Provide the [x, y] coordinate of the cell's center where the given text is located.  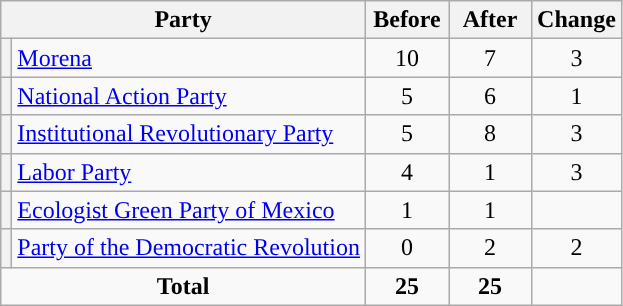
Labor Party [189, 172]
10 [406, 58]
7 [490, 58]
0 [406, 248]
4 [406, 172]
Institutional Revolutionary Party [189, 134]
After [490, 20]
Change [577, 20]
Total [184, 286]
Party [184, 20]
Party of the Democratic Revolution [189, 248]
Ecologist Green Party of Mexico [189, 210]
8 [490, 134]
Morena [189, 58]
National Action Party [189, 96]
Before [406, 20]
6 [490, 96]
